Return the [x, y] coordinate for the center point of the cell that contains the specified text.  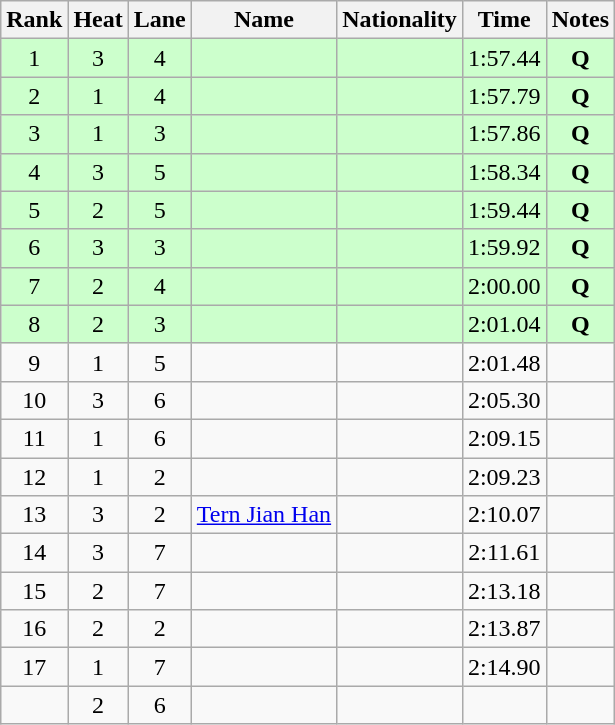
2:09.15 [504, 438]
2:14.90 [504, 667]
2:11.61 [504, 553]
2:00.00 [504, 286]
2:09.23 [504, 477]
13 [34, 515]
Name [264, 20]
Lane [160, 20]
1:58.34 [504, 172]
1:59.44 [504, 210]
1:57.86 [504, 134]
Nationality [400, 20]
2:13.87 [504, 629]
2:01.48 [504, 362]
Tern Jian Han [264, 515]
2:05.30 [504, 400]
11 [34, 438]
17 [34, 667]
Time [504, 20]
1:57.79 [504, 96]
2:13.18 [504, 591]
14 [34, 553]
15 [34, 591]
Notes [580, 20]
Rank [34, 20]
2:10.07 [504, 515]
8 [34, 324]
10 [34, 400]
1:59.92 [504, 248]
2:01.04 [504, 324]
9 [34, 362]
Heat [98, 20]
16 [34, 629]
1:57.44 [504, 58]
12 [34, 477]
